Determine the [X, Y] coordinate at the center of the cell enclosing the given text.  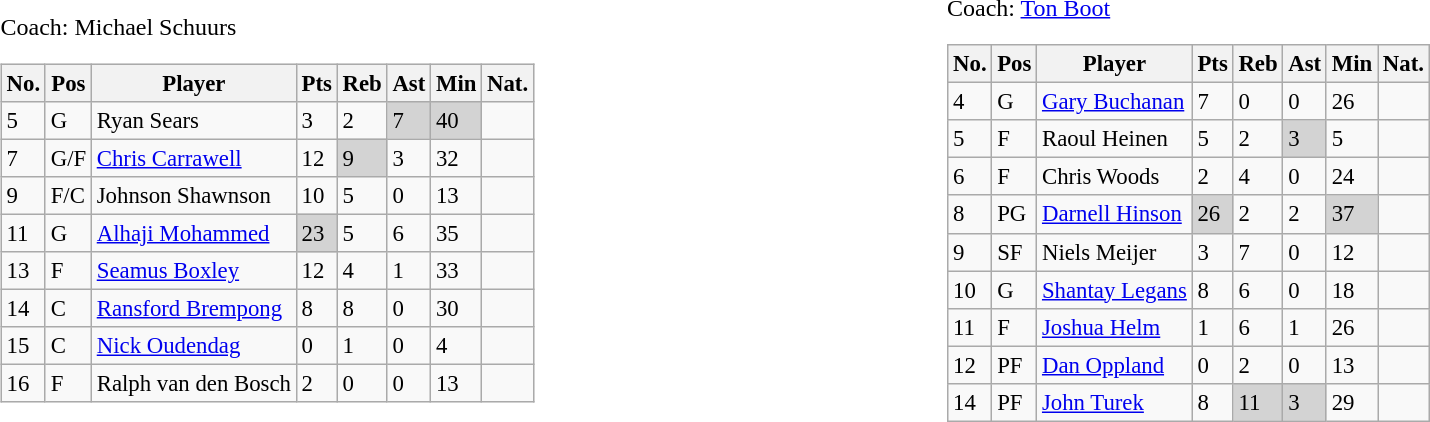
Joshua Helm [1114, 327]
15 [23, 346]
John Turek [1114, 402]
29 [1352, 402]
32 [456, 158]
Raoul Heinen [1114, 139]
Alhaji Mohammed [194, 233]
37 [1352, 214]
Seamus Boxley [194, 271]
SF [1014, 252]
18 [1352, 290]
Ryan Sears [194, 120]
30 [456, 308]
Chris Woods [1114, 177]
PG [1014, 214]
Niels Meijer [1114, 252]
Gary Buchanan [1114, 102]
Shantay Legans [1114, 290]
Ransford Brempong [194, 308]
Nick Oudendag [194, 346]
Johnson Shawnson [194, 196]
33 [456, 271]
G/F [68, 158]
24 [1352, 177]
Chris Carrawell [194, 158]
Dan Oppland [1114, 365]
Darnell Hinson [1114, 214]
Ralph van den Bosch [194, 384]
16 [23, 384]
35 [456, 233]
F/C [68, 196]
23 [316, 233]
40 [456, 120]
